Scan for the cell matching the given text and deliver its (X, Y) coordinate at center. 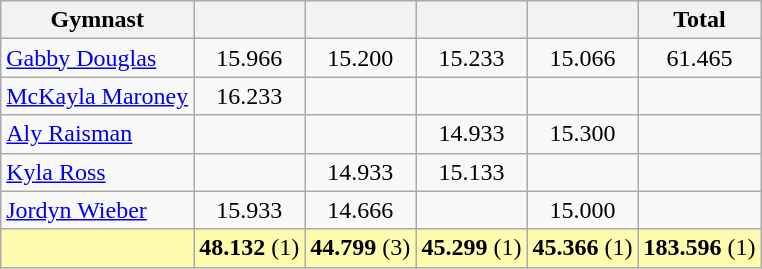
Gabby Douglas (98, 58)
15.000 (582, 210)
Gymnast (98, 20)
Total (700, 20)
15.933 (250, 210)
Jordyn Wieber (98, 210)
14.666 (360, 210)
15.133 (472, 172)
45.299 (1) (472, 248)
15.300 (582, 134)
McKayla Maroney (98, 96)
183.596 (1) (700, 248)
15.200 (360, 58)
15.966 (250, 58)
15.233 (472, 58)
44.799 (3) (360, 248)
61.465 (700, 58)
15.066 (582, 58)
48.132 (1) (250, 248)
Kyla Ross (98, 172)
16.233 (250, 96)
45.366 (1) (582, 248)
Aly Raisman (98, 134)
